Detect which cell encompasses the target text, then output its (x, y) center coordinate. 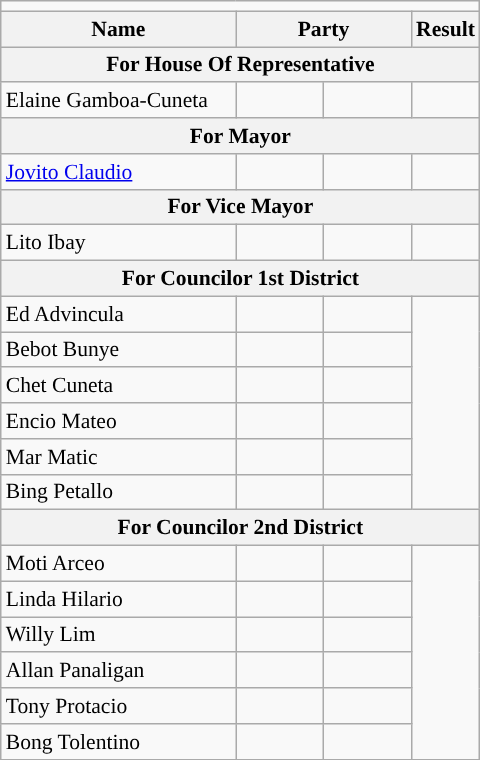
Name (118, 29)
For House Of Representative (240, 65)
Bong Tolentino (118, 742)
Willy Lim (118, 635)
Elaine Gamboa-Cuneta (118, 101)
Tony Protacio (118, 706)
Bebot Bunye (118, 350)
Moti Arceo (118, 564)
Encio Mateo (118, 421)
For Councilor 2nd District (240, 528)
Allan Panaligan (118, 671)
Jovito Claudio (118, 172)
For Vice Mayor (240, 207)
For Councilor 1st District (240, 279)
Result (446, 29)
Chet Cuneta (118, 386)
Linda Hilario (118, 599)
Lito Ibay (118, 243)
Bing Petallo (118, 492)
Mar Matic (118, 457)
Ed Advincula (118, 314)
For Mayor (240, 136)
Party (324, 29)
